Provide the [X, Y] coordinate of the cell's center where the given text is located.  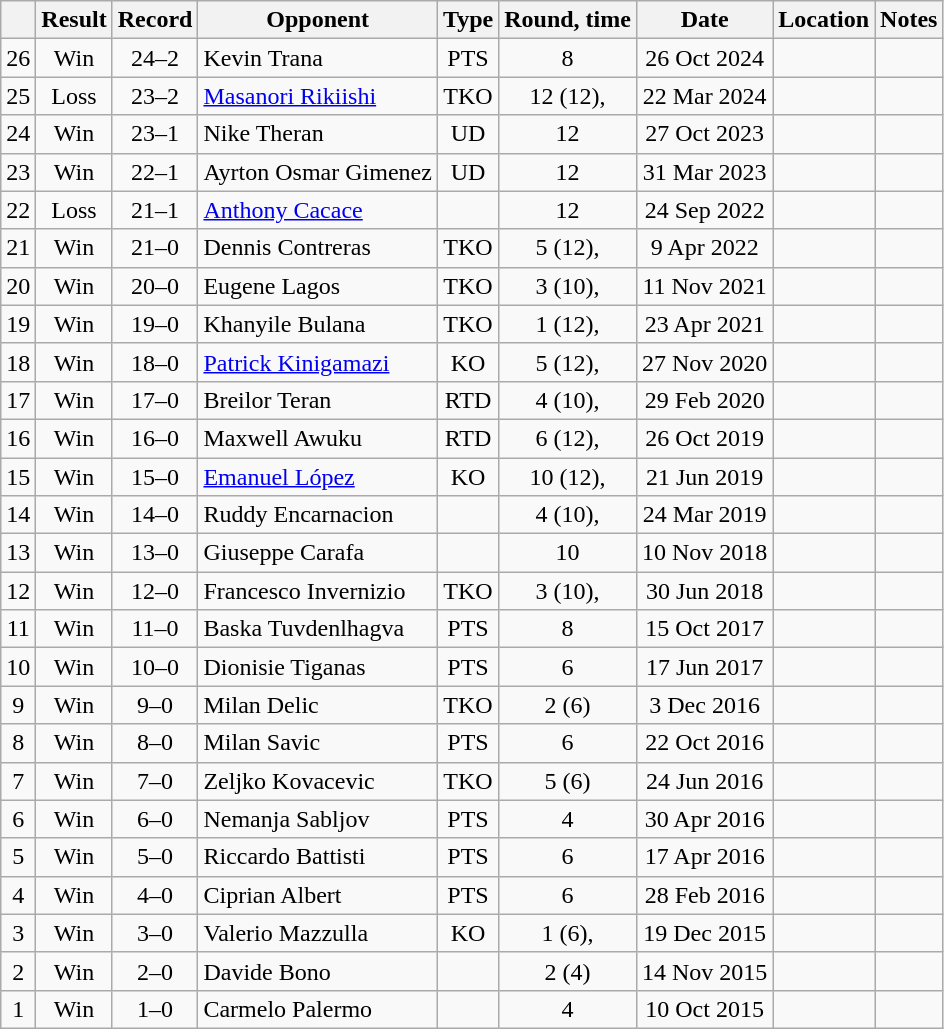
7 [18, 781]
14–0 [155, 515]
20–0 [155, 286]
3 [18, 933]
Emanuel López [318, 477]
Kevin Trana [318, 58]
31 Mar 2023 [704, 172]
10–0 [155, 667]
Milan Savic [318, 743]
18–0 [155, 362]
2 [18, 971]
24 [18, 134]
24 Sep 2022 [704, 210]
14 [18, 515]
30 Jun 2018 [704, 591]
23–1 [155, 134]
4–0 [155, 895]
5 [18, 857]
26 Oct 2024 [704, 58]
5 (6) [568, 781]
3–0 [155, 933]
Khanyile Bulana [318, 324]
5–0 [155, 857]
Notes [909, 20]
1 [18, 1009]
1 (6), [568, 933]
20 [18, 286]
Francesco Invernizio [318, 591]
Breilor Teran [318, 400]
22 Mar 2024 [704, 96]
13 [18, 553]
8–0 [155, 743]
Zeljko Kovacevic [318, 781]
10 Nov 2018 [704, 553]
24 Jun 2016 [704, 781]
Eugene Lagos [318, 286]
11 Nov 2021 [704, 286]
9–0 [155, 705]
19 [18, 324]
2–0 [155, 971]
18 [18, 362]
21 [18, 248]
23–2 [155, 96]
9 Apr 2022 [704, 248]
12–0 [155, 591]
9 [18, 705]
1 (12), [568, 324]
Round, time [568, 20]
24 Mar 2019 [704, 515]
25 [18, 96]
Carmelo Palermo [318, 1009]
22 [18, 210]
17 Jun 2017 [704, 667]
22 Oct 2016 [704, 743]
17 Apr 2016 [704, 857]
15–0 [155, 477]
19 Dec 2015 [704, 933]
Giuseppe Carafa [318, 553]
1–0 [155, 1009]
Ruddy Encarnacion [318, 515]
19–0 [155, 324]
Type [468, 20]
Ayrton Osmar Gimenez [318, 172]
23 [18, 172]
Location [824, 20]
Riccardo Battisti [318, 857]
11 [18, 629]
Patrick Kinigamazi [318, 362]
Baska Tuvdenlhagva [318, 629]
Anthony Cacace [318, 210]
26 Oct 2019 [704, 438]
17 [18, 400]
21–0 [155, 248]
27 Oct 2023 [704, 134]
15 Oct 2017 [704, 629]
Ciprian Albert [318, 895]
Dennis Contreras [318, 248]
21–1 [155, 210]
16–0 [155, 438]
Masanori Rikiishi [318, 96]
Valerio Mazzulla [318, 933]
Record [155, 20]
14 Nov 2015 [704, 971]
26 [18, 58]
Date [704, 20]
Nemanja Sabljov [318, 819]
Davide Bono [318, 971]
Maxwell Awuku [318, 438]
22–1 [155, 172]
Nike Theran [318, 134]
24–2 [155, 58]
3 Dec 2016 [704, 705]
30 Apr 2016 [704, 819]
12 (12), [568, 96]
2 (4) [568, 971]
16 [18, 438]
2 (6) [568, 705]
Milan Delic [318, 705]
23 Apr 2021 [704, 324]
13–0 [155, 553]
Dionisie Tiganas [318, 667]
10 Oct 2015 [704, 1009]
15 [18, 477]
27 Nov 2020 [704, 362]
6–0 [155, 819]
Opponent [318, 20]
6 (12), [568, 438]
17–0 [155, 400]
21 Jun 2019 [704, 477]
7–0 [155, 781]
28 Feb 2016 [704, 895]
10 (12), [568, 477]
11–0 [155, 629]
29 Feb 2020 [704, 400]
Result [74, 20]
